Locate the cell with the specified text and output its [X, Y] center coordinate. 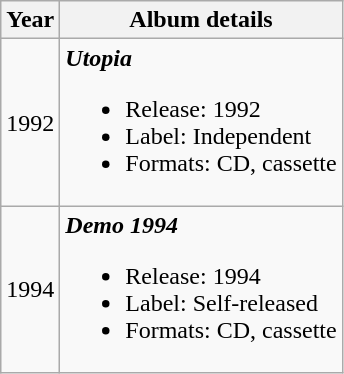
UtopiaRelease: 1992Label: IndependentFormats: CD, cassette [201, 122]
1994 [30, 290]
Album details [201, 20]
Year [30, 20]
1992 [30, 122]
Demo 1994Release: 1994Label: Self-releasedFormats: CD, cassette [201, 290]
